Identify which cell holds the provided text, then report its [X, Y] central coordinate. 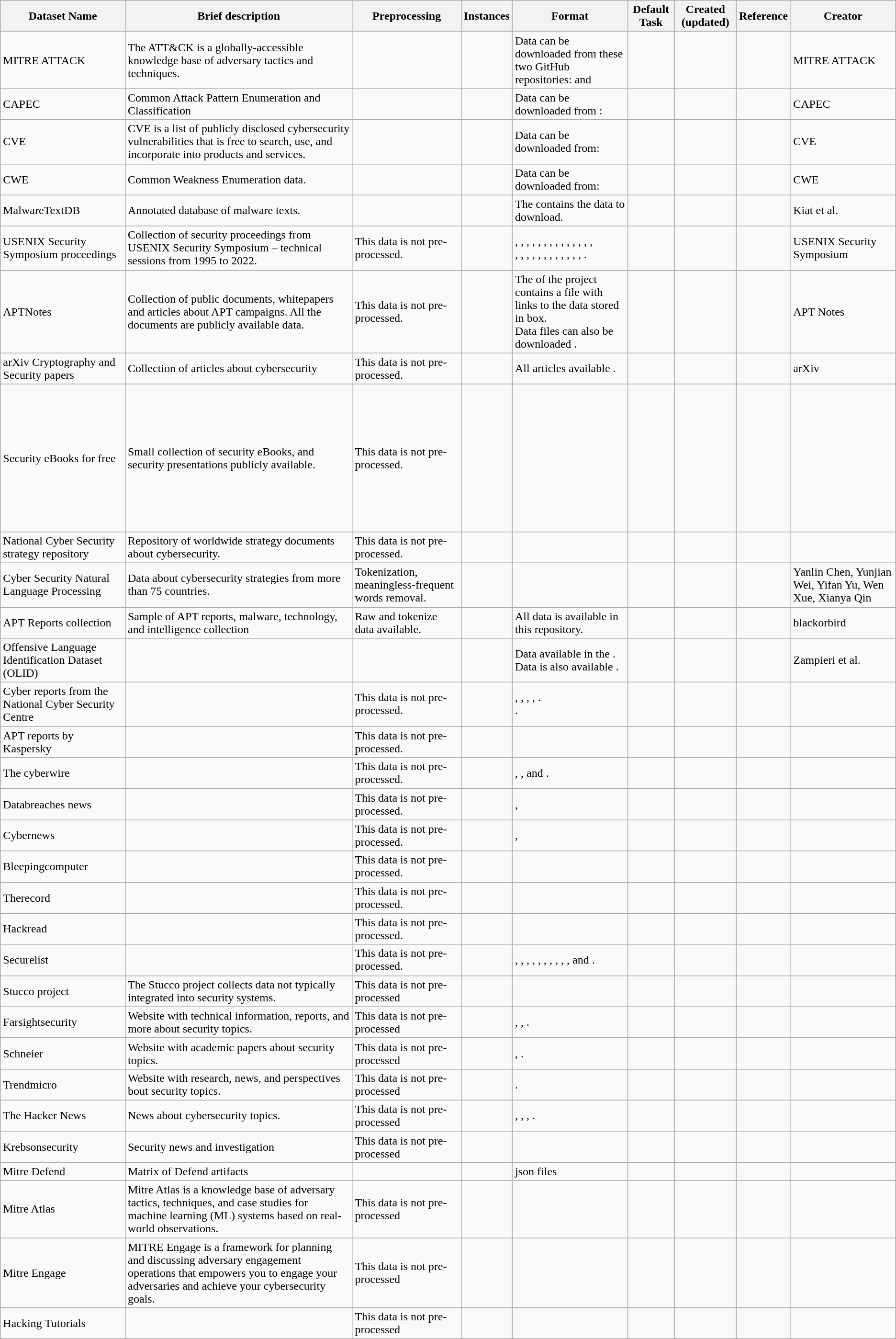
blackorbird [843, 623]
Schneier [63, 1054]
APT Notes [843, 311]
APTNotes [63, 311]
Securelist [63, 960]
Sample of APT reports, malware, technology, and intelligence collection [238, 623]
Data about cybersecurity strategies from more than 75 countries. [238, 585]
All articles available . [570, 369]
Tokenization, meaningless-frequent words removal. [407, 585]
Offensive Language Identification Dataset (OLID) [63, 660]
Cybernews [63, 835]
Hackread [63, 929]
Brief description [238, 16]
Therecord [63, 897]
Website with research, news, and perspectives bout security topics. [238, 1084]
USENIX Security Symposium [843, 248]
APT Reports collection [63, 623]
Mitre Engage [63, 1273]
Raw and tokenize data available. [407, 623]
Data available in the .Data is also available . [570, 660]
Reference [763, 16]
Trendmicro [63, 1084]
The ATT&CK is a globally-accessible knowledge base of adversary tactics and techniques. [238, 60]
Stucco project [63, 991]
, , , , , , , , , , , , , ,, , , , , , , , , , , , . [570, 248]
Matrix of Defend artifacts [238, 1172]
Website with technical information, reports, and more about security topics. [238, 1022]
Zampieri et al. [843, 660]
Common Weakness Enumeration data. [238, 179]
Farsightsecurity [63, 1022]
Format [570, 16]
The of the project contains a file with links to the data stored in box.Data files can also be downloaded . [570, 311]
The Hacker News [63, 1116]
Kiat et al. [843, 211]
, , , . [570, 1116]
Common Attack Pattern Enumeration and Classification [238, 104]
Data can be downloaded from : [570, 104]
Hacking Tutorials [63, 1324]
Databreaches news [63, 805]
arXiv Cryptography and Security papers [63, 369]
Annotated database of malware texts. [238, 211]
arXiv [843, 369]
, . [570, 1054]
Instances [486, 16]
Creator [843, 16]
, , , , , , , , , , and . [570, 960]
Small collection of security eBooks, and security presentations publicly available. [238, 458]
Bleepingcomputer [63, 867]
Website with academic papers about security topics. [238, 1054]
Collection of articles about cybersecurity [238, 369]
The contains the data to download. [570, 211]
Preprocessing [407, 16]
Yanlin Chen, Yunjian Wei, Yifan Yu, Wen Xue, Xianya Qin [843, 585]
All data is available in this repository. [570, 623]
The cyberwire [63, 773]
MalwareTextDB [63, 211]
News about cybersecurity topics. [238, 1116]
, , . [570, 1022]
Security eBooks for free [63, 458]
Collection of security proceedings from USENIX Security Symposium – technical sessions from 1995 to 2022. [238, 248]
APT reports by Kaspersky [63, 742]
Collection of public documents, whitepapers and articles about APT campaigns. All the documents are publicly available data. [238, 311]
Security news and investigation [238, 1146]
json files [570, 1172]
Mitre Defend [63, 1172]
Dataset Name [63, 16]
. [570, 1084]
, , , , .. [570, 704]
USENIX Security Symposium proceedings [63, 248]
Default Task [651, 16]
Cyber Security Natural Language Processing [63, 585]
, , and . [570, 773]
Mitre Atlas [63, 1210]
The Stucco project collects data not typically integrated into security systems. [238, 991]
National Cyber Security strategy repository [63, 547]
Cyber reports from the National Cyber Security Centre [63, 704]
CVE is a list of publicly disclosed cybersecurity vulnerabilities that is free to search, use, and incorporate into products and services. [238, 142]
Created (updated) [706, 16]
Data can be downloaded from these two GitHub repositories: and [570, 60]
Krebsonsecurity [63, 1146]
Repository of worldwide strategy documents about cybersecurity. [238, 547]
